Return the (X, Y) coordinate for the center point of the cell that contains the specified text.  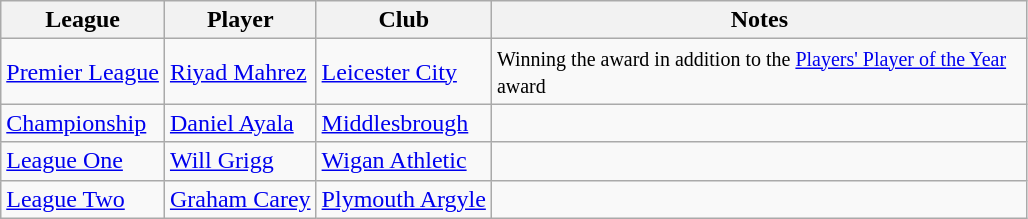
Middlesbrough (404, 123)
League One (83, 161)
Plymouth Argyle (404, 199)
Daniel Ayala (240, 123)
Riyad Mahrez (240, 72)
Player (240, 20)
Winning the award in addition to the Players' Player of the Year award (759, 72)
Premier League (83, 72)
League Two (83, 199)
Graham Carey (240, 199)
Leicester City (404, 72)
Notes (759, 20)
League (83, 20)
Will Grigg (240, 161)
Championship (83, 123)
Wigan Athletic (404, 161)
Club (404, 20)
